For the text-containing cell, return its midpoint in [x, y] coordinate format. 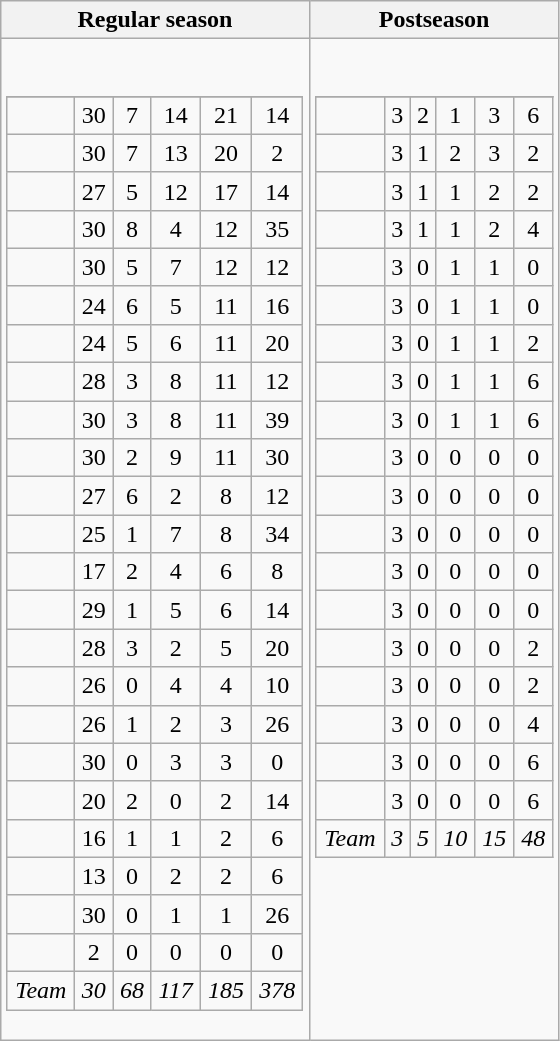
39 [278, 420]
9 [176, 458]
25 [94, 534]
378 [278, 991]
Postseason [434, 20]
35 [278, 229]
34 [278, 534]
15 [494, 838]
Regular season [155, 20]
117 [176, 991]
21 [226, 115]
68 [132, 991]
48 [534, 838]
29 [94, 610]
185 [226, 991]
